Find where the given text appears and provide that cell's center as [X, Y] coordinate. 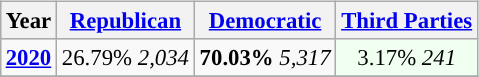
Democratic [265, 21]
26.79% 2,034 [126, 58]
Third Parties [407, 21]
3.17% 241 [407, 58]
2020 [28, 58]
Republican [126, 21]
70.03% 5,317 [265, 58]
Year [28, 21]
